Pinpoint the cell where the given text exists, returning its [x, y] midpoint coordinate. 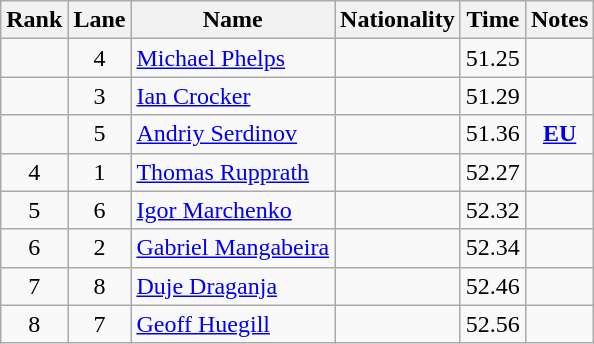
Ian Crocker [233, 96]
51.29 [492, 96]
Thomas Rupprath [233, 172]
Geoff Huegill [233, 324]
Name [233, 20]
Rank [34, 20]
EU [559, 134]
52.32 [492, 210]
51.25 [492, 58]
Duje Draganja [233, 286]
Nationality [398, 20]
Lane [100, 20]
52.56 [492, 324]
51.36 [492, 134]
52.46 [492, 286]
52.34 [492, 248]
52.27 [492, 172]
1 [100, 172]
Andriy Serdinov [233, 134]
Notes [559, 20]
2 [100, 248]
3 [100, 96]
Igor Marchenko [233, 210]
Time [492, 20]
Michael Phelps [233, 58]
Gabriel Mangabeira [233, 248]
